Search for the cell housing the specified text and yield its (X, Y) center coordinate. 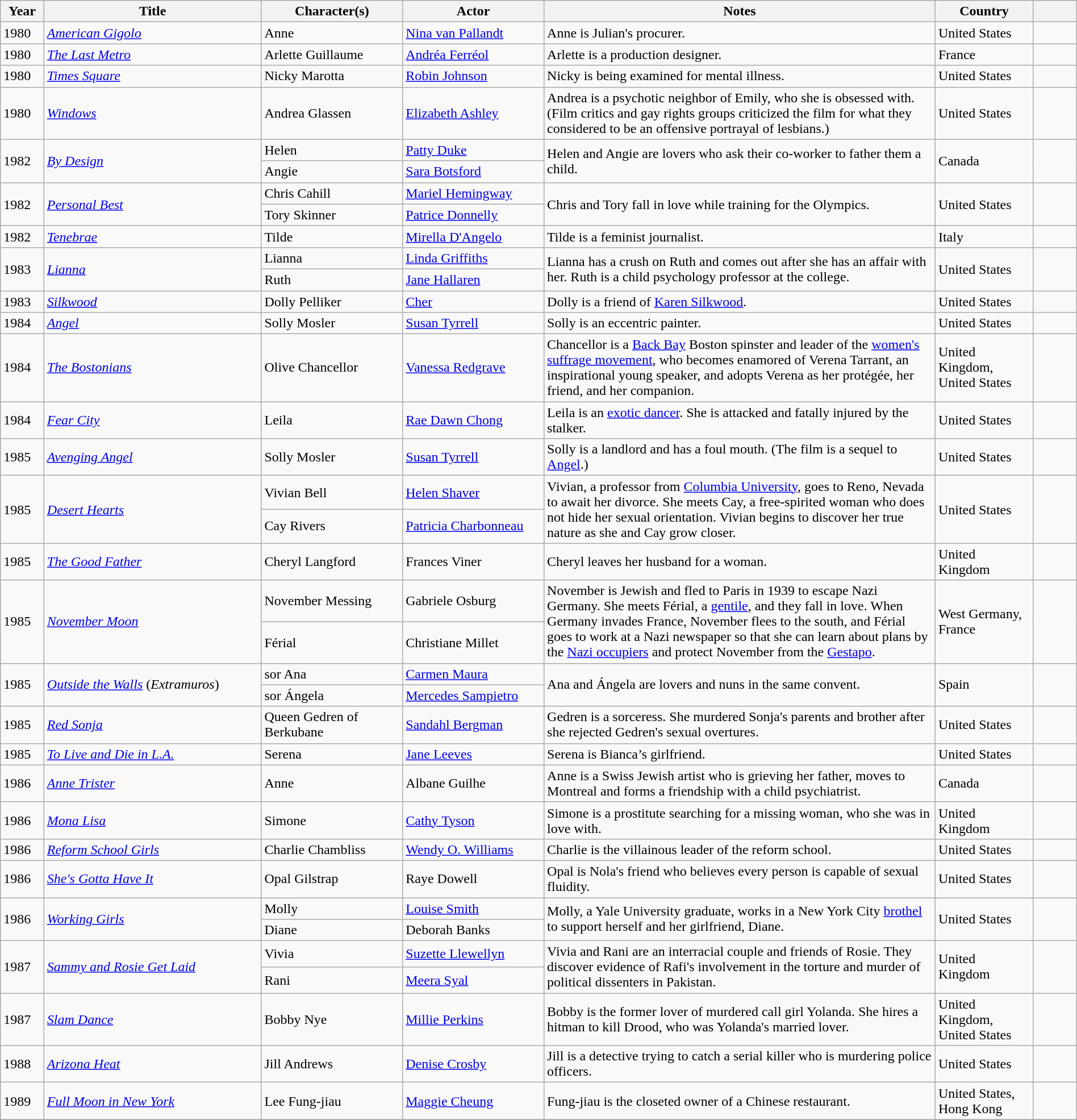
Cheryl Langford (332, 561)
Solly is an eccentric painter. (740, 323)
Chris and Tory fall in love while training for the Olympics. (740, 204)
Sammy and Rosie Get Laid (152, 967)
Jane Hallaren (474, 280)
Arlette is a production designer. (740, 55)
Simone (332, 821)
Andréa Ferréol (474, 55)
To Live and Die in L.A. (152, 754)
Character(s) (332, 11)
Arlette Guillaume (332, 55)
Mercedes Sampietro (474, 696)
Mirella D'Angelo (474, 236)
Helen (332, 150)
Vivia (332, 954)
Gabriele Osburg (474, 601)
Queen Gedren of Berkubane (332, 725)
Tilde (332, 236)
Working Girls (152, 919)
American Gigolo (152, 33)
Jane Leeves (474, 754)
Spain (984, 685)
Chris Cahill (332, 193)
Dolly is a friend of Karen Silkwood. (740, 302)
Wendy O. Williams (474, 850)
Millie Perkins (474, 1019)
Molly (332, 909)
Desert Hearts (152, 509)
Bobby is the former lover of murdered call girl Yolanda. She hires a hitman to kill Drood, who was Yolanda's married lover. (740, 1019)
Férial (332, 642)
Anne is a Swiss Jewish artist who is grieving her father, moves to Montreal and forms a friendship with a child psychiatrist. (740, 783)
Frances Viner (474, 561)
Vanessa Redgrave (474, 368)
Rani (332, 980)
Louise Smith (474, 909)
Robin Johnson (474, 76)
Bobby Nye (332, 1019)
Andrea Glassen (332, 113)
Diane (332, 930)
Denise Crosby (474, 1064)
Opal is Nola's friend who believes every person is capable of sexual fluidity. (740, 878)
Cay Rivers (332, 526)
November Moon (152, 622)
Outside the Walls (Extramuros) (152, 685)
Tilde is a feminist journalist. (740, 236)
Carmen Maura (474, 674)
Italy (984, 236)
Country (984, 11)
The Good Father (152, 561)
Molly, a Yale University graduate, works in a New York City brothel to support herself and her girlfriend, Diane. (740, 919)
Deborah Banks (474, 930)
Patricia Charbonneau (474, 526)
France (984, 55)
United States, Hong Kong (984, 1101)
Fear City (152, 420)
Lianna has a crush on Ruth and comes out after she has an affair with her. Ruth is a child psychology professor at the college. (740, 269)
Patrice Donnelly (474, 215)
Ana and Ángela are lovers and nuns in the same convent. (740, 685)
Nina van Pallandt (474, 33)
Cathy Tyson (474, 821)
Avenging Angel (152, 457)
Arizona Heat (152, 1064)
By Design (152, 161)
Anne Trister (152, 783)
Olive Chancellor (332, 368)
West Germany, France (984, 622)
Reform School Girls (152, 850)
1988 (23, 1064)
Rae Dawn Chong (474, 420)
Charlie is the villainous leader of the reform school. (740, 850)
Maggie Cheung (474, 1101)
Year (23, 11)
Simone is a prostitute searching for a missing woman, who she was in love with. (740, 821)
Personal Best (152, 204)
Silkwood (152, 302)
1989 (23, 1101)
Lee Fung-jiau (332, 1101)
Leila (332, 420)
Cher (474, 302)
Solly is a landlord and has a foul mouth. (The film is a sequel to Angel.) (740, 457)
Nicky is being examined for mental illness. (740, 76)
sor Ángela (332, 696)
Serena is Bianca’s girlfriend. (740, 754)
Full Moon in New York (152, 1101)
Gedren is a sorceress. She murdered Sonja's parents and brother after she rejected Gedren's sexual overtures. (740, 725)
Tory Skinner (332, 215)
Nicky Marotta (332, 76)
The Last Metro (152, 55)
Christiane Millet (474, 642)
Opal Gilstrap (332, 878)
Patty Duke (474, 150)
Notes (740, 11)
Cheryl leaves her husband for a woman. (740, 561)
Charlie Chambliss (332, 850)
sor Ana (332, 674)
Mariel Hemingway (474, 193)
Anne is Julian's procurer. (740, 33)
Sandahl Bergman (474, 725)
Elizabeth Ashley (474, 113)
Tenebrae (152, 236)
She's Gotta Have It (152, 878)
Angie (332, 172)
Raye Dowell (474, 878)
Fung-jiau is the closeted owner of a Chinese restaurant. (740, 1101)
Title (152, 11)
Jill is a detective trying to catch a serial killer who is murdering police officers. (740, 1064)
Angel (152, 323)
The Bostonians (152, 368)
Slam Dance (152, 1019)
Helen and Angie are lovers who ask their co-worker to father them a child. (740, 161)
Suzette Llewellyn (474, 954)
Vivian Bell (332, 493)
Leila is an exotic dancer. She is attacked and fatally injured by the stalker. (740, 420)
November Messing (332, 601)
Red Sonja (152, 725)
Times Square (152, 76)
Linda Griffiths (474, 258)
Albane Guilhe (474, 783)
Jill Andrews (332, 1064)
Helen Shaver (474, 493)
Dolly Pelliker (332, 302)
Windows (152, 113)
Serena (332, 754)
Ruth (332, 280)
Meera Syal (474, 980)
Sara Botsford (474, 172)
Mona Lisa (152, 821)
Actor (474, 11)
